Find where the given text appears and provide that cell's center as (X, Y) coordinate. 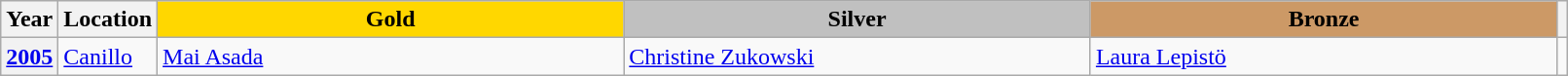
Christine Zukowski (857, 57)
Year (29, 19)
Laura Lepistö (1324, 57)
Silver (857, 19)
Gold (391, 19)
Canillo (108, 57)
Mai Asada (391, 57)
Bronze (1324, 19)
2005 (29, 57)
Location (108, 19)
